Output the [x, y] coordinate of the center of the cell containing the given text.  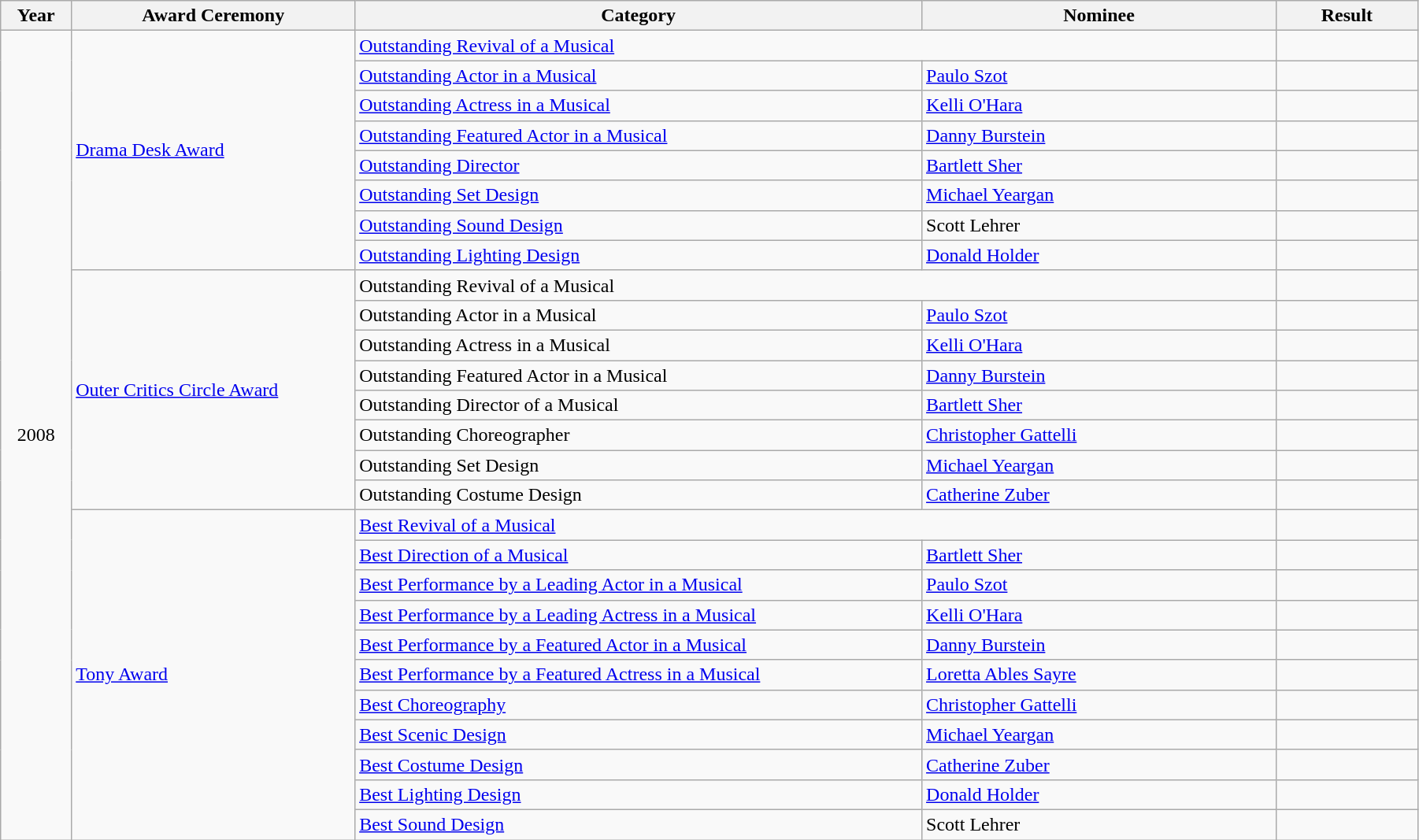
Outer Critics Circle Award [213, 390]
Best Sound Design [639, 824]
Outstanding Sound Design [639, 225]
Best Performance by a Leading Actress in a Musical [639, 615]
Best Costume Design [639, 764]
Best Lighting Design [639, 794]
Award Ceremony [213, 16]
Year [36, 16]
Loretta Ables Sayre [1099, 675]
Outstanding Director of a Musical [639, 405]
Best Direction of a Musical [639, 555]
Best Revival of a Musical [816, 525]
Result [1347, 16]
Drama Desk Award [213, 150]
Nominee [1099, 16]
2008 [36, 435]
Outstanding Choreographer [639, 435]
Tony Award [213, 675]
Outstanding Lighting Design [639, 255]
Category [639, 16]
Outstanding Costume Design [639, 495]
Best Scenic Design [639, 735]
Best Performance by a Featured Actress in a Musical [639, 675]
Best Performance by a Leading Actor in a Musical [639, 585]
Best Performance by a Featured Actor in a Musical [639, 645]
Best Choreography [639, 705]
Outstanding Director [639, 165]
